From the cell containing the given text, extract its center point as [X, Y] coordinate. 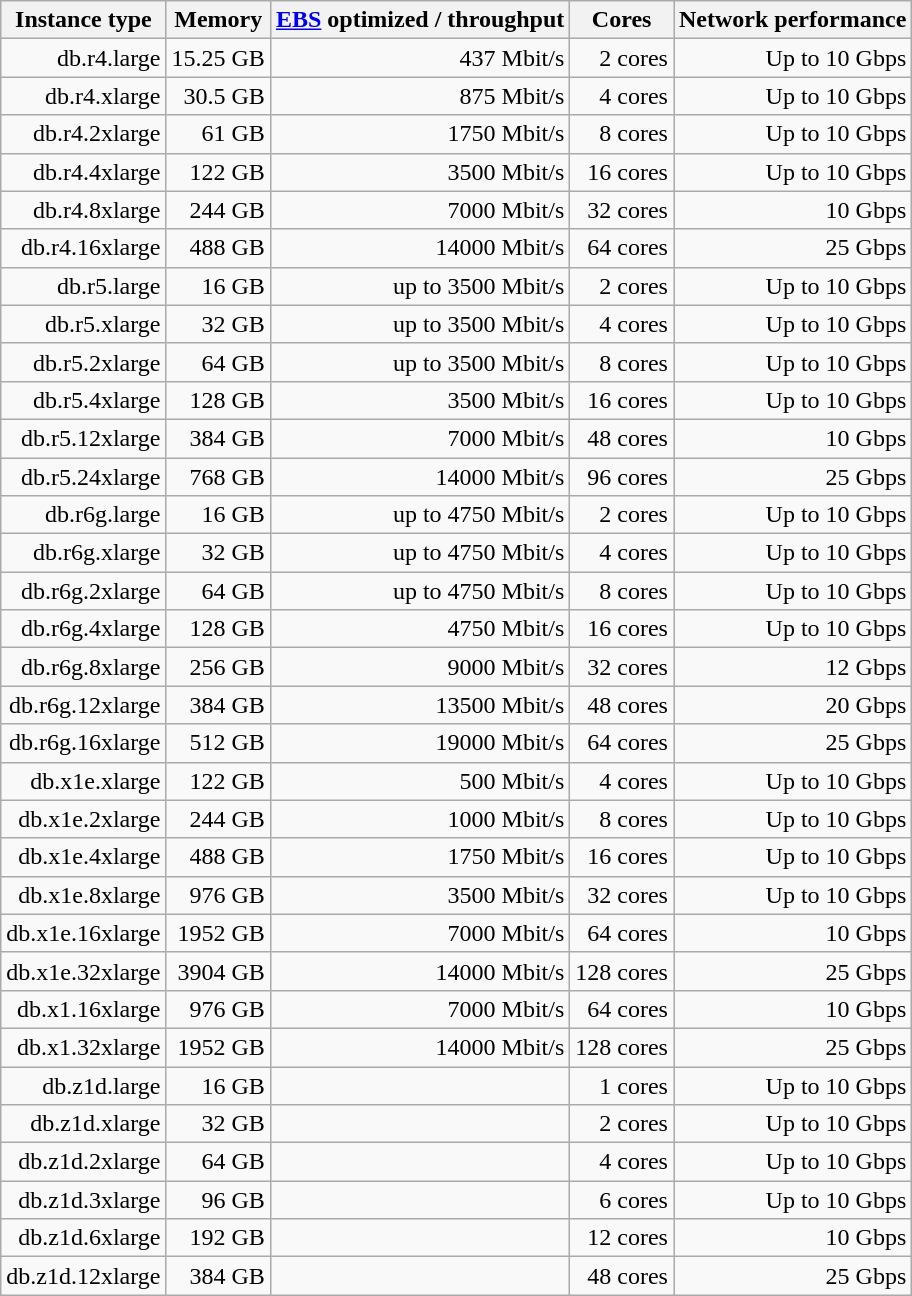
db.z1d.2xlarge [84, 1162]
875 Mbit/s [420, 96]
768 GB [218, 477]
db.r4.xlarge [84, 96]
db.r6g.16xlarge [84, 743]
db.r4.16xlarge [84, 248]
3904 GB [218, 971]
db.x1e.2xlarge [84, 819]
12 Gbps [793, 667]
20 Gbps [793, 705]
db.r6g.xlarge [84, 553]
6 cores [622, 1200]
db.z1d.3xlarge [84, 1200]
db.r5.24xlarge [84, 477]
512 GB [218, 743]
db.z1d.large [84, 1085]
1000 Mbit/s [420, 819]
96 cores [622, 477]
4750 Mbit/s [420, 629]
256 GB [218, 667]
EBS optimized / throughput [420, 20]
db.r5.4xlarge [84, 400]
Network performance [793, 20]
500 Mbit/s [420, 781]
db.r5.2xlarge [84, 362]
db.z1d.12xlarge [84, 1276]
9000 Mbit/s [420, 667]
db.x1.16xlarge [84, 1009]
db.z1d.xlarge [84, 1124]
db.x1e.4xlarge [84, 857]
db.x1.32xlarge [84, 1047]
Memory [218, 20]
db.r5.large [84, 286]
db.r4.4xlarge [84, 172]
12 cores [622, 1238]
192 GB [218, 1238]
Cores [622, 20]
1 cores [622, 1085]
db.r5.xlarge [84, 324]
db.r5.12xlarge [84, 438]
db.r4.large [84, 58]
db.r4.8xlarge [84, 210]
db.x1e.16xlarge [84, 933]
db.x1e.xlarge [84, 781]
437 Mbit/s [420, 58]
19000 Mbit/s [420, 743]
db.r6g.2xlarge [84, 591]
db.r6g.12xlarge [84, 705]
Instance type [84, 20]
db.r6g.8xlarge [84, 667]
db.x1e.8xlarge [84, 895]
db.x1e.32xlarge [84, 971]
13500 Mbit/s [420, 705]
db.z1d.6xlarge [84, 1238]
db.r6g.4xlarge [84, 629]
61 GB [218, 134]
30.5 GB [218, 96]
15.25 GB [218, 58]
db.r6g.large [84, 515]
db.r4.2xlarge [84, 134]
96 GB [218, 1200]
